Output the (x, y) coordinate of the center of the cell containing the given text.  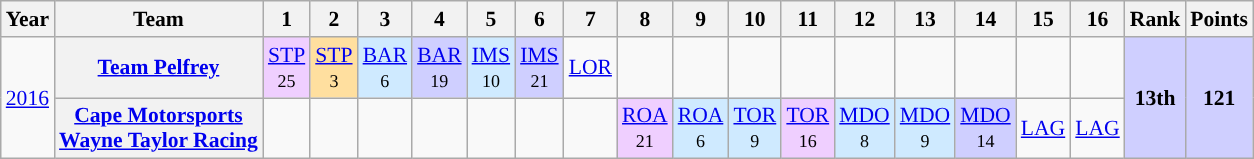
ROA6 (701, 128)
BAR6 (386, 68)
ROA21 (645, 128)
TOR16 (808, 128)
2016 (28, 98)
15 (1043, 19)
6 (540, 19)
BAR19 (440, 68)
IMS10 (492, 68)
IMS21 (540, 68)
Team Pelfrey (158, 68)
12 (864, 19)
121 (1219, 98)
MDO9 (926, 128)
STP3 (334, 68)
TOR9 (754, 128)
3 (386, 19)
LOR (590, 68)
Points (1219, 19)
10 (754, 19)
13 (926, 19)
2 (334, 19)
4 (440, 19)
Team (158, 19)
11 (808, 19)
8 (645, 19)
5 (492, 19)
Rank (1156, 19)
13th (1156, 98)
14 (986, 19)
1 (286, 19)
Cape Motorsports Wayne Taylor Racing (158, 128)
7 (590, 19)
MDO8 (864, 128)
16 (1097, 19)
9 (701, 19)
STP25 (286, 68)
Year (28, 19)
MDO14 (986, 128)
